Pinpoint the cell where the given text exists, returning its (X, Y) midpoint coordinate. 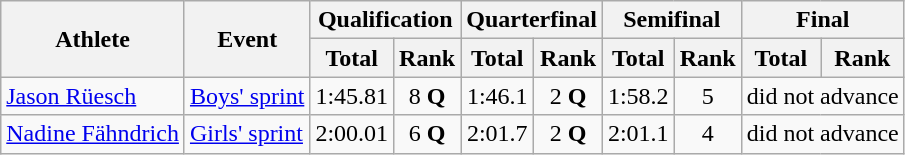
Final (822, 20)
Quarterfinal (532, 20)
Semifinal (672, 20)
2:00.01 (352, 134)
Athlete (93, 39)
2:01.1 (638, 134)
Girls' sprint (246, 134)
Jason Rüesch (93, 96)
Boys' sprint (246, 96)
8 Q (428, 96)
1:45.81 (352, 96)
Nadine Fähndrich (93, 134)
4 (708, 134)
1:46.1 (498, 96)
Event (246, 39)
Qualification (386, 20)
1:58.2 (638, 96)
2:01.7 (498, 134)
6 Q (428, 134)
5 (708, 96)
